Identify which cell holds the provided text, then report its [x, y] central coordinate. 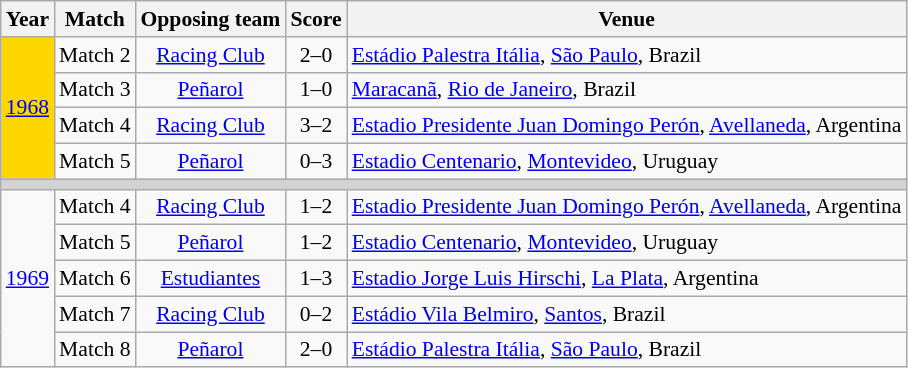
Match [94, 19]
1969 [28, 278]
Estádio Vila Belmiro, Santos, Brazil [627, 314]
1968 [28, 108]
Opposing team [211, 19]
Year [28, 19]
Estadio Jorge Luis Hirschi, La Plata, Argentina [627, 279]
Match 8 [94, 350]
Estudiantes [211, 279]
Match 7 [94, 314]
0–3 [316, 162]
0–2 [316, 314]
Match 2 [94, 55]
Match 6 [94, 279]
1–3 [316, 279]
Maracanã, Rio de Janeiro, Brazil [627, 90]
3–2 [316, 126]
Score [316, 19]
Match 3 [94, 90]
1–0 [316, 90]
Venue [627, 19]
